Pinpoint the cell where the given text exists, returning its [x, y] midpoint coordinate. 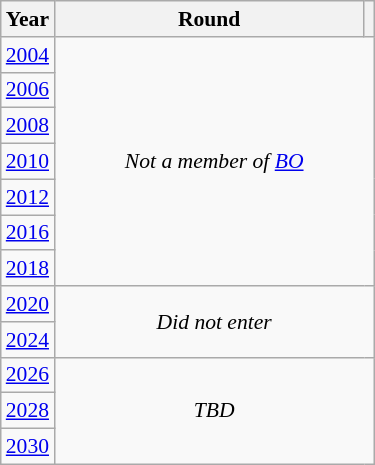
2010 [28, 162]
2026 [28, 375]
Did not enter [214, 322]
2016 [28, 233]
2028 [28, 411]
Not a member of BO [214, 162]
2006 [28, 90]
2012 [28, 197]
2020 [28, 304]
2030 [28, 447]
2018 [28, 269]
TBD [214, 410]
Round [209, 19]
2008 [28, 126]
2024 [28, 340]
2004 [28, 55]
Year [28, 19]
